Return the (x, y) coordinate for the center point of the cell that contains the specified text.  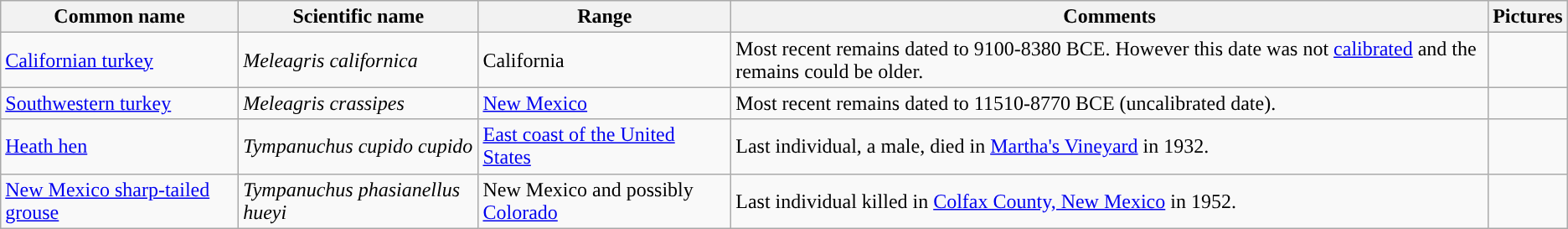
Common name (120, 17)
Meleagris crassipes (358, 103)
Last individual killed in Colfax County, New Mexico in 1952. (1110, 201)
Range (605, 17)
New Mexico and possibly Colorado (605, 201)
Heath hen (120, 146)
Meleagris californica (358, 60)
New Mexico (605, 103)
New Mexico sharp-tailed grouse (120, 201)
Most recent remains dated to 9100-8380 BCE. However this date was not calibrated and the remains could be older. (1110, 60)
Tympanuchus cupido cupido (358, 146)
Comments (1110, 17)
Pictures (1528, 17)
Southwestern turkey (120, 103)
East coast of the United States (605, 146)
California (605, 60)
Last individual, a male, died in Martha's Vineyard in 1932. (1110, 146)
Tympanuchus phasianellus hueyi (358, 201)
Scientific name (358, 17)
Most recent remains dated to 11510-8770 BCE (uncalibrated date). (1110, 103)
Californian turkey (120, 60)
